Return [X, Y] of the center of cell containing provided text 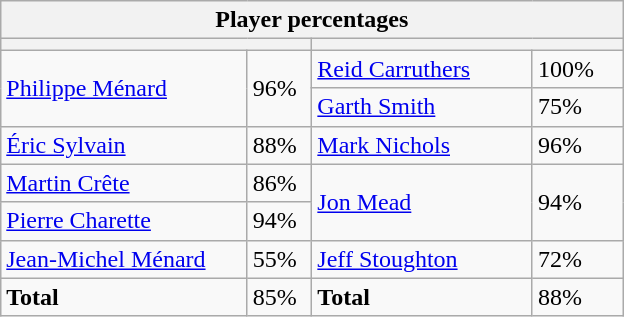
Pierre Charette [124, 221]
Reid Carruthers [422, 69]
Éric Sylvain [124, 145]
86% [280, 183]
Philippe Ménard [124, 88]
100% [577, 69]
Player percentages [312, 20]
75% [577, 107]
85% [280, 297]
Martin Crête [124, 183]
Jean-Michel Ménard [124, 259]
Mark Nichols [422, 145]
72% [577, 259]
Jeff Stoughton [422, 259]
55% [280, 259]
Jon Mead [422, 202]
Garth Smith [422, 107]
